Return (x, y) of the center of cell containing provided text 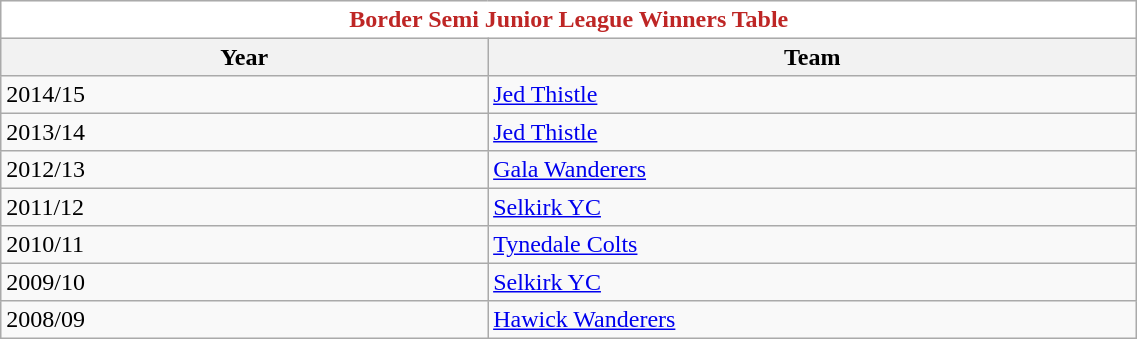
2010/11 (244, 244)
Border Semi Junior League Winners Table (569, 20)
2011/12 (244, 206)
Year (244, 56)
Gala Wanderers (812, 170)
2013/14 (244, 132)
2008/09 (244, 318)
2012/13 (244, 170)
2014/15 (244, 94)
Hawick Wanderers (812, 318)
Team (812, 56)
2009/10 (244, 282)
Tynedale Colts (812, 244)
